Return the (X, Y) coordinate for the center point of the cell that contains the specified text.  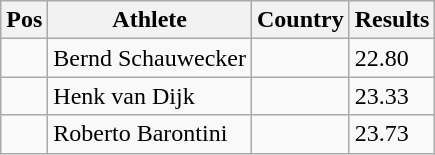
22.80 (392, 58)
Results (392, 20)
Roberto Barontini (150, 134)
Henk van Dijk (150, 96)
23.33 (392, 96)
Country (300, 20)
23.73 (392, 134)
Athlete (150, 20)
Pos (24, 20)
Bernd Schauwecker (150, 58)
